Identify which cell holds the provided text, then report its [x, y] central coordinate. 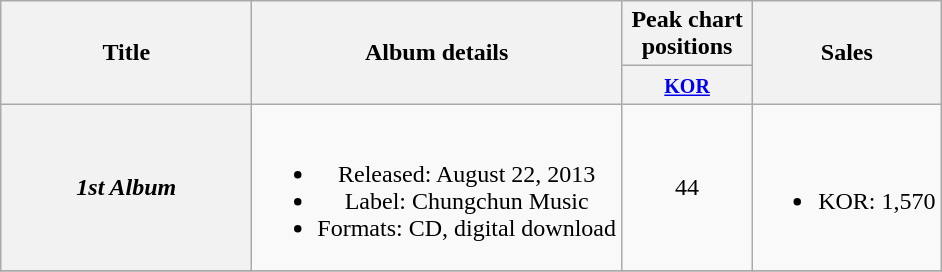
Peak chart positions [688, 34]
Sales [847, 52]
44 [688, 188]
KOR [688, 85]
Title [126, 52]
KOR: 1,570 [847, 188]
Album details [437, 52]
Released: August 22, 2013Label: Chungchun MusicFormats: CD, digital download [437, 188]
1st Album [126, 188]
